From the cell containing the given text, extract its center point as (X, Y) coordinate. 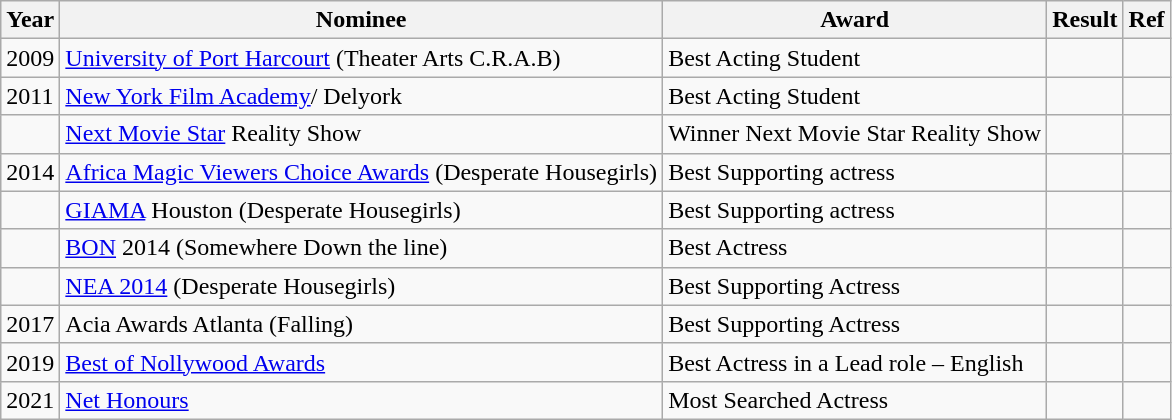
Result (1085, 20)
BON 2014 (Somewhere Down the line) (362, 248)
Award (855, 20)
New York Film Academy/ Delyork (362, 96)
2021 (30, 400)
2017 (30, 324)
2019 (30, 362)
Net Honours (362, 400)
Best Actress (855, 248)
GIAMA Houston (Desperate Housegirls) (362, 210)
2009 (30, 58)
2014 (30, 172)
Best of Nollywood Awards (362, 362)
Best Actress in a Lead role – English (855, 362)
University of Port Harcourt (Theater Arts C.R.A.B) (362, 58)
Africa Magic Viewers Choice Awards (Desperate Housegirls) (362, 172)
Year (30, 20)
Next Movie Star Reality Show (362, 134)
2011 (30, 96)
Ref (1146, 20)
Nominee (362, 20)
Most Searched Actress (855, 400)
Acia Awards Atlanta (Falling) (362, 324)
Winner Next Movie Star Reality Show (855, 134)
NEA 2014 (Desperate Housegirls) (362, 286)
